Provide the [x, y] coordinate of the cell's center where the given text is located.  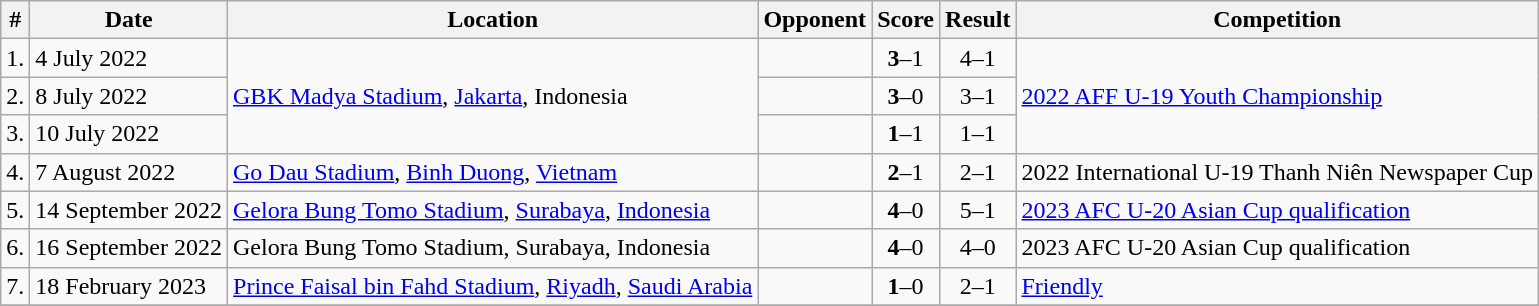
3–0 [906, 96]
4 July 2022 [129, 58]
1. [16, 58]
Date [129, 20]
16 September 2022 [129, 248]
GBK Madya Stadium, Jakarta, Indonesia [493, 96]
10 July 2022 [129, 134]
3. [16, 134]
Result [978, 20]
7. [16, 286]
8 July 2022 [129, 96]
Friendly [1277, 286]
Go Dau Stadium, Binh Duong, Vietnam [493, 172]
# [16, 20]
18 February 2023 [129, 286]
2022 International U-19 Thanh Niên Newspaper Cup [1277, 172]
5. [16, 210]
4. [16, 172]
1–0 [906, 286]
2022 AFF U-19 Youth Championship [1277, 96]
Prince Faisal bin Fahd Stadium, Riyadh, Saudi Arabia [493, 286]
14 September 2022 [129, 210]
Opponent [815, 20]
2. [16, 96]
4–1 [978, 58]
Score [906, 20]
5–1 [978, 210]
Competition [1277, 20]
7 August 2022 [129, 172]
6. [16, 248]
Location [493, 20]
